Find where the given text appears and provide that cell's center as (x, y) coordinate. 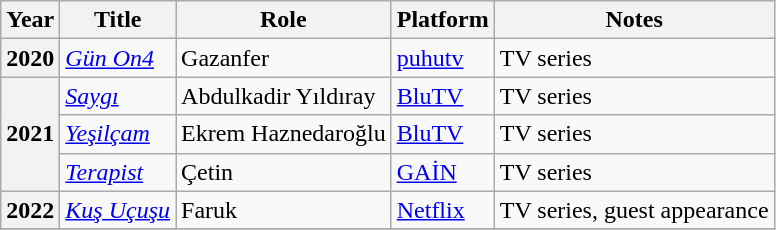
Netflix (442, 210)
2022 (30, 210)
Gazanfer (284, 58)
2021 (30, 134)
Title (118, 20)
Ekrem Haznedaroğlu (284, 134)
Platform (442, 20)
TV series, guest appearance (634, 210)
Çetin (284, 172)
Abdulkadir Yıldıray (284, 96)
Terapist (118, 172)
2020 (30, 58)
GAİN (442, 172)
Yeşilçam (118, 134)
puhutv (442, 58)
Kuş Uçuşu (118, 210)
Notes (634, 20)
Gün On4 (118, 58)
Faruk (284, 210)
Role (284, 20)
Saygı (118, 96)
Year (30, 20)
